Return [x, y] of the center of cell containing provided text 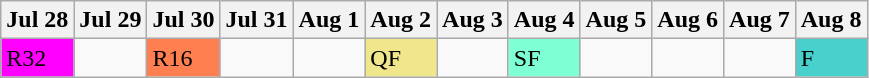
Aug 1 [329, 20]
Jul 30 [184, 20]
Aug 5 [616, 20]
QF [401, 58]
Aug 3 [473, 20]
Aug 4 [544, 20]
Jul 28 [38, 20]
Aug 8 [831, 20]
Aug 6 [688, 20]
Jul 31 [256, 20]
Aug 2 [401, 20]
R32 [38, 58]
Jul 29 [110, 20]
F [831, 58]
R16 [184, 58]
Aug 7 [760, 20]
SF [544, 58]
